Output the (X, Y) coordinate of the center of the cell containing the given text.  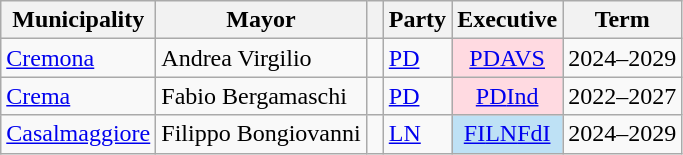
Cremona (78, 58)
LN (417, 134)
Mayor (261, 20)
PDInd (508, 96)
PDAVS (508, 58)
Municipality (78, 20)
Term (622, 20)
Filippo Bongiovanni (261, 134)
Casalmaggiore (78, 134)
Andrea Virgilio (261, 58)
Crema (78, 96)
FILNFdI (508, 134)
Party (417, 20)
2022–2027 (622, 96)
Executive (508, 20)
Fabio Bergamaschi (261, 96)
